Find where the given text appears and provide that cell's center as [x, y] coordinate. 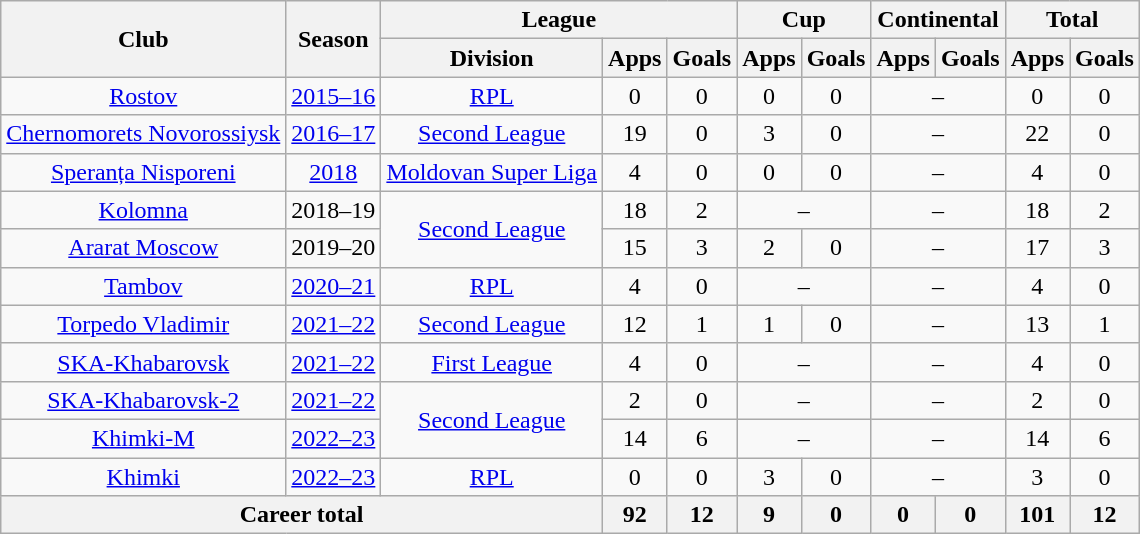
Total [1072, 20]
Tambov [144, 286]
Torpedo Vladimir [144, 324]
Season [334, 39]
SKA-Khabarovsk-2 [144, 400]
Kolomna [144, 210]
2018 [334, 172]
2015–16 [334, 96]
Chernomorets Novorossiysk [144, 134]
League [559, 20]
Club [144, 39]
Division [492, 58]
17 [1037, 248]
2020–21 [334, 286]
Cup [804, 20]
Khimki-M [144, 438]
9 [769, 515]
Ararat Moscow [144, 248]
Career total [302, 515]
First League [492, 362]
Moldovan Super Liga [492, 172]
2019–20 [334, 248]
13 [1037, 324]
19 [635, 134]
101 [1037, 515]
SKA-Khabarovsk [144, 362]
Khimki [144, 477]
15 [635, 248]
Speranța Nisporeni [144, 172]
92 [635, 515]
Rostov [144, 96]
22 [1037, 134]
2016–17 [334, 134]
2018–19 [334, 210]
Continental [938, 20]
